Pinpoint the cell where the given text exists, returning its [X, Y] midpoint coordinate. 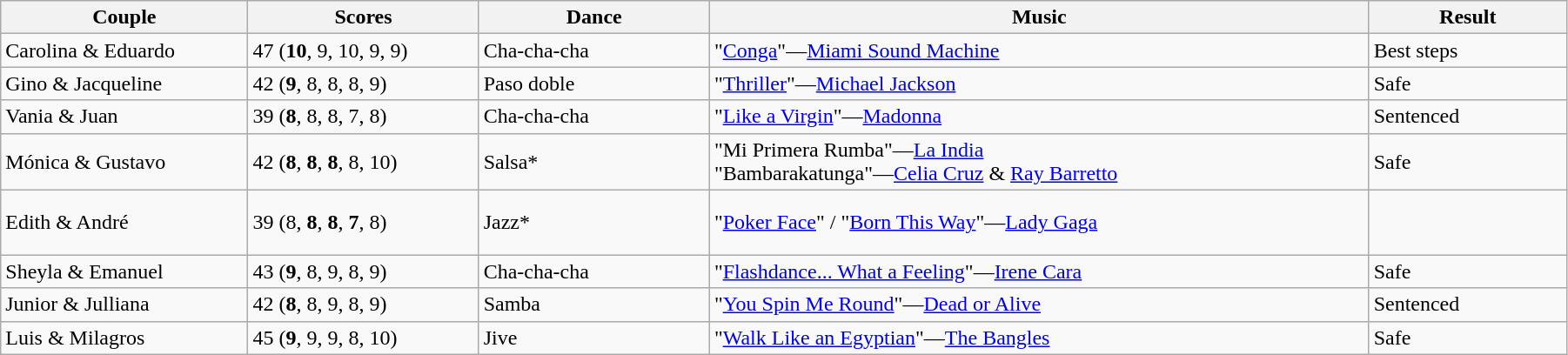
Couple [124, 17]
42 (8, 8, 8, 8, 10) [364, 162]
Music [1039, 17]
Luis & Milagros [124, 338]
"Poker Face" / "Born This Way"—Lady Gaga [1039, 223]
"Conga"—Miami Sound Machine [1039, 50]
"Like a Virgin"—Madonna [1039, 117]
43 (9, 8, 9, 8, 9) [364, 271]
"Mi Primera Rumba"—La India"Bambarakatunga"—Celia Cruz & Ray Barretto [1039, 162]
Scores [364, 17]
Dance [593, 17]
Jazz* [593, 223]
Best steps [1467, 50]
"You Spin Me Round"—Dead or Alive [1039, 305]
Sheyla & Emanuel [124, 271]
"Thriller"—Michael Jackson [1039, 84]
Edith & André [124, 223]
Samba [593, 305]
Vania & Juan [124, 117]
Junior & Julliana [124, 305]
Salsa* [593, 162]
42 (8, 8, 9, 8, 9) [364, 305]
"Flashdance... What a Feeling"—Irene Cara [1039, 271]
Carolina & Eduardo [124, 50]
Mónica & Gustavo [124, 162]
45 (9, 9, 9, 8, 10) [364, 338]
Gino & Jacqueline [124, 84]
Paso doble [593, 84]
47 (10, 9, 10, 9, 9) [364, 50]
42 (9, 8, 8, 8, 9) [364, 84]
"Walk Like an Egyptian"—The Bangles [1039, 338]
Jive [593, 338]
Result [1467, 17]
